Extract the [x, y] coordinate from the center of the cell holding the provided text.  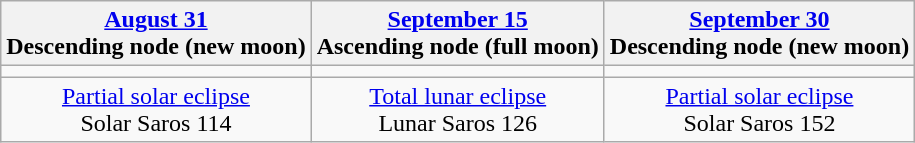
September 15Ascending node (full moon) [458, 34]
Total lunar eclipseLunar Saros 126 [458, 110]
Partial solar eclipseSolar Saros 114 [156, 110]
August 31Descending node (new moon) [156, 34]
September 30Descending node (new moon) [759, 34]
Partial solar eclipseSolar Saros 152 [759, 110]
